Scan for the cell matching the given text and deliver its [x, y] coordinate at center. 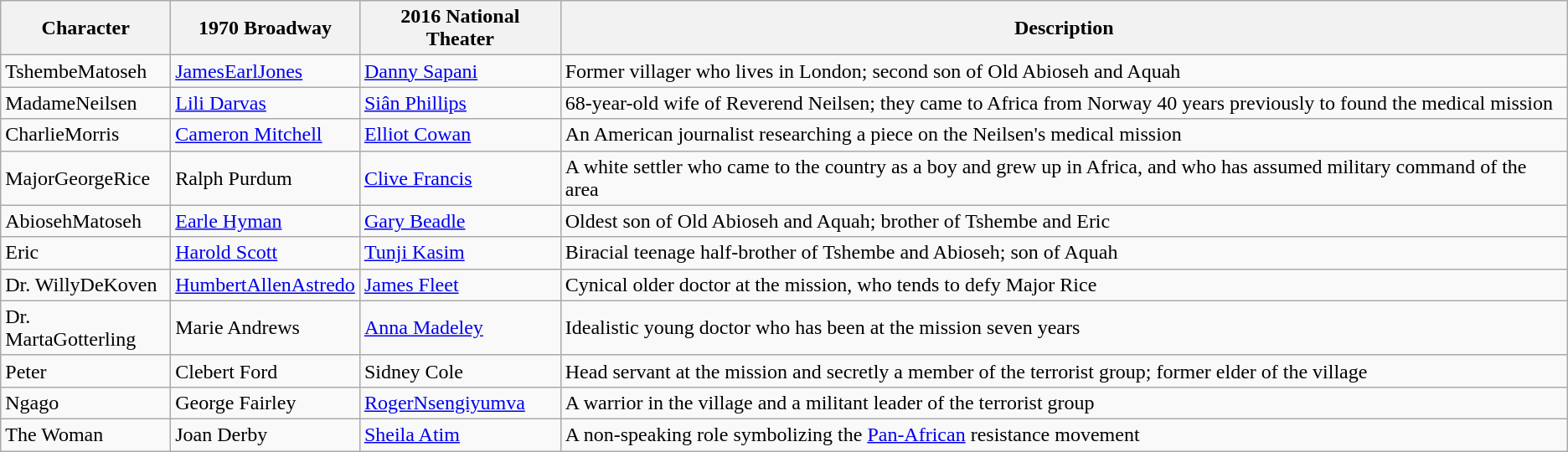
James Fleet [460, 285]
68-year-old wife of Reverend Neilsen; they came to Africa from Norway 40 years previously to found the medical mission [1064, 103]
Idealistic young doctor who has been at the mission seven years [1064, 328]
Ngago [85, 403]
1970 Broadway [266, 28]
Sidney Cole [460, 371]
Tunji Kasim [460, 253]
Head servant at the mission and secretly a member of the terrorist group; former elder of the village [1064, 371]
Dr. MartaGotterling [85, 328]
Lili Darvas [266, 103]
Gary Beadle [460, 221]
Cynical older doctor at the mission, who tends to defy Major Rice [1064, 285]
Joan Derby [266, 434]
A non-speaking role symbolizing the Pan-African resistance movement [1064, 434]
MadameNeilsen [85, 103]
RogerNsengiyumva [460, 403]
2016 National Theater [460, 28]
Danny Sapani [460, 71]
A white settler who came to the country as a boy and grew up in Africa, and who has assumed military command of the area [1064, 177]
Clive Francis [460, 177]
Siân Phillips [460, 103]
Peter [85, 371]
Former villager who lives in London; second son of Old Abioseh and Aquah [1064, 71]
Earle Hyman [266, 221]
Clebert Ford [266, 371]
Eric [85, 253]
JamesEarlJones [266, 71]
Biracial teenage half-brother of Tshembe and Abioseh; son of Aquah [1064, 253]
MajorGeorgeRice [85, 177]
Cameron Mitchell [266, 135]
The Woman [85, 434]
Harold Scott [266, 253]
CharlieMorris [85, 135]
HumbertAllenAstredo [266, 285]
TshembeMatoseh [85, 71]
Anna Madeley [460, 328]
Character [85, 28]
Ralph Purdum [266, 177]
Sheila Atim [460, 434]
Marie Andrews [266, 328]
Elliot Cowan [460, 135]
George Fairley [266, 403]
An American journalist researching a piece on the Neilsen's medical mission [1064, 135]
A warrior in the village and a militant leader of the terrorist group [1064, 403]
Dr. WillyDeKoven [85, 285]
Oldest son of Old Abioseh and Aquah; brother of Tshembe and Eric [1064, 221]
Description [1064, 28]
AbiosehMatoseh [85, 221]
